Return (X, Y) of the center of cell containing provided text 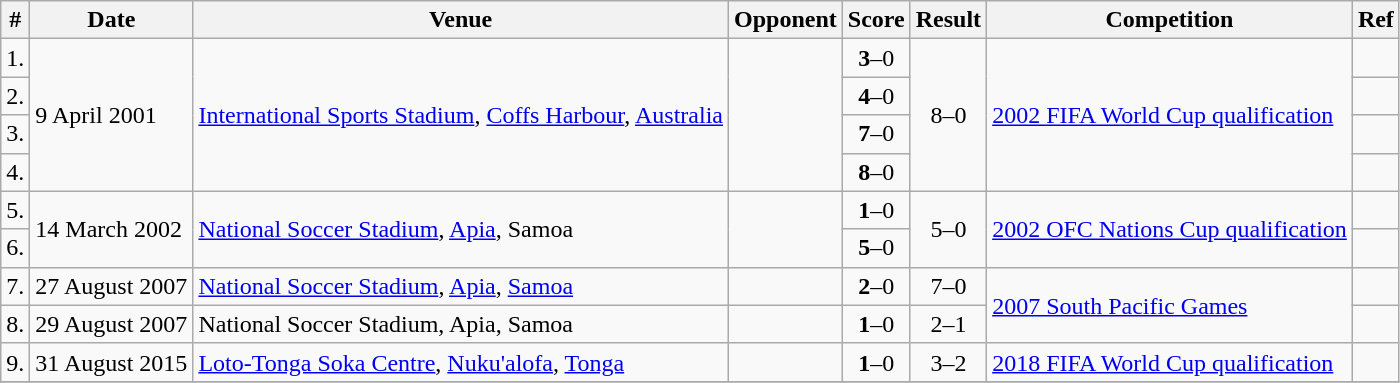
9 April 2001 (112, 115)
3–2 (948, 362)
# (16, 20)
2002 FIFA World Cup qualification (1170, 115)
27 August 2007 (112, 286)
Result (948, 20)
31 August 2015 (112, 362)
Opponent (786, 20)
5. (16, 210)
6. (16, 248)
International Sports Stadium, Coffs Harbour, Australia (461, 115)
Competition (1170, 20)
Venue (461, 20)
29 August 2007 (112, 324)
1. (16, 58)
4–0 (876, 96)
7. (16, 286)
3–0 (876, 58)
2002 OFC Nations Cup qualification (1170, 229)
8. (16, 324)
Score (876, 20)
Loto-Tonga Soka Centre, Nuku'alofa, Tonga (461, 362)
Date (112, 20)
2018 FIFA World Cup qualification (1170, 362)
Ref (1376, 20)
2007 South Pacific Games (1170, 305)
14 March 2002 (112, 229)
9. (16, 362)
2–0 (876, 286)
3. (16, 134)
4. (16, 172)
2–1 (948, 324)
2. (16, 96)
